Scan for the cell matching the given text and deliver its [x, y] coordinate at center. 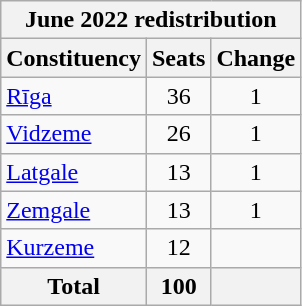
Vidzeme [74, 134]
Total [74, 286]
Change [256, 58]
Seats [178, 58]
100 [178, 286]
Constituency [74, 58]
36 [178, 96]
Latgale [74, 172]
12 [178, 248]
Rīga [74, 96]
26 [178, 134]
June 2022 redistribution [151, 20]
Kurzeme [74, 248]
Zemgale [74, 210]
